Output the [X, Y] coordinate of the center of the cell containing the given text.  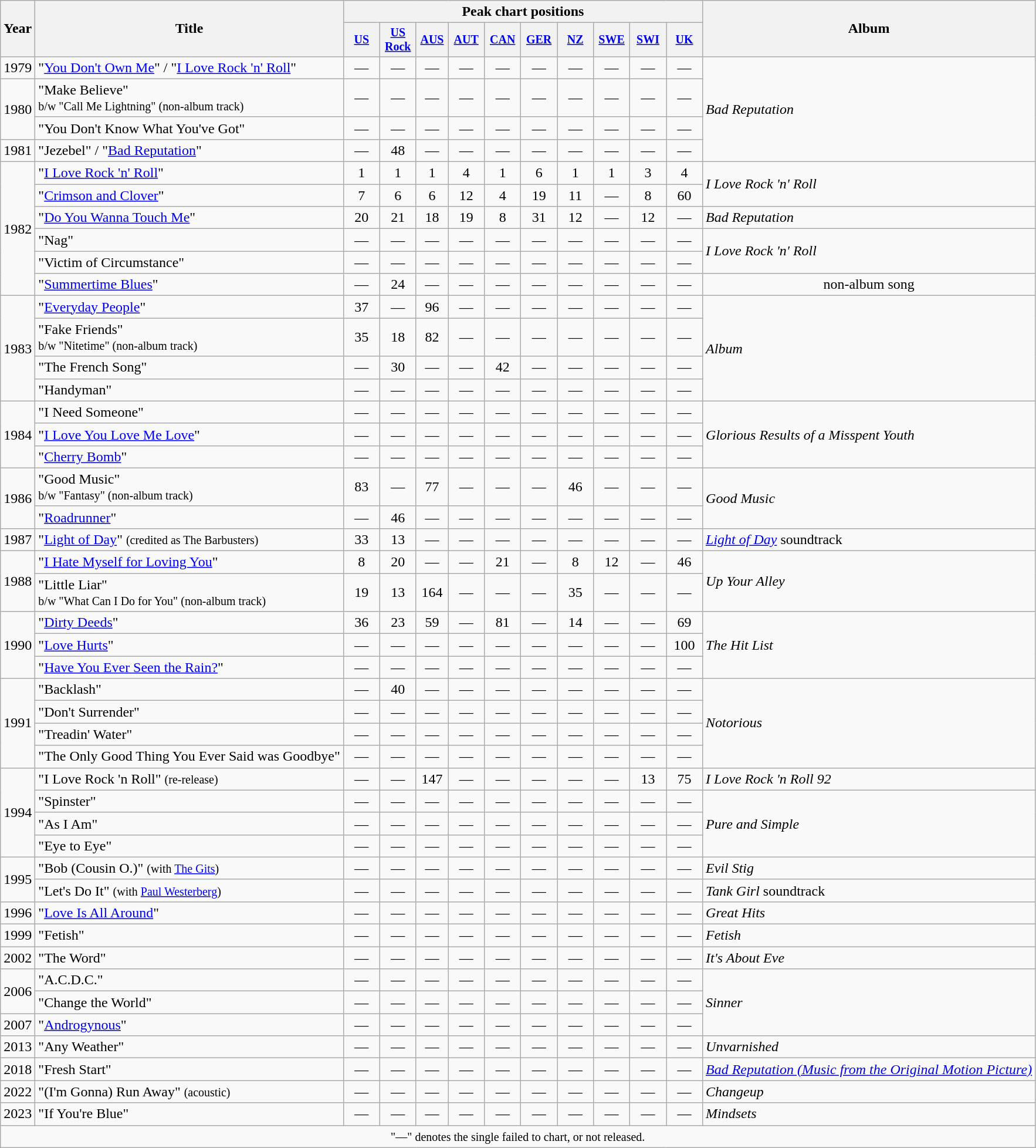
I Love Rock 'n Roll 92 [869, 779]
SWE [612, 40]
Peak chart positions [523, 12]
"Jezebel" / "Bad Reputation" [189, 150]
It's About Eve [869, 958]
"Make Believe"b/w "Call Me Lightning" (non-album track) [189, 97]
"A.C.D.C." [189, 980]
"Summertime Blues" [189, 285]
UK [685, 40]
33 [361, 539]
AUT [466, 40]
"I Love Rock 'n' Roll" [189, 173]
1995 [18, 879]
"Love Is All Around" [189, 913]
Bad Reputation (Music from the Original Motion Picture) [869, 1069]
96 [432, 307]
Tank Girl soundtrack [869, 890]
US Rock [398, 40]
"Fake Friends"b/w "Nitetime" (non-album track) [189, 337]
1983 [18, 349]
"The Only Good Thing You Ever Said was Goodbye" [189, 757]
"I Love Rock 'n Roll" (re-release) [189, 779]
"Change the World" [189, 1002]
2018 [18, 1069]
2006 [18, 991]
"The French Song" [189, 367]
60 [685, 195]
"Spinster" [189, 801]
Sinner [869, 1002]
"—" denotes the single failed to chart, or not released. [518, 1136]
Title [189, 29]
"Roadrunner" [189, 517]
"You Don't Know What You've Got" [189, 128]
"Cherry Bomb" [189, 457]
"Handyman" [189, 390]
CAN [503, 40]
"If You're Blue" [189, 1114]
31 [539, 218]
"Love Hurts" [189, 645]
147 [432, 779]
7 [361, 195]
1979 [18, 67]
100 [685, 645]
"Any Weather" [189, 1047]
GER [539, 40]
"Let's Do It" (with Paul Westerberg) [189, 890]
"Androgynous" [189, 1025]
"Fresh Start" [189, 1069]
1996 [18, 913]
1984 [18, 434]
Pure and Simple [869, 823]
"I Love You Love Me Love" [189, 434]
Notorious [869, 723]
3 [648, 173]
1991 [18, 723]
"Nag" [189, 240]
1986 [18, 498]
Evil Stig [869, 868]
"Do You Wanna Touch Me" [189, 218]
Good Music [869, 498]
US [361, 40]
1999 [18, 936]
"The Word" [189, 958]
"Everyday People" [189, 307]
2007 [18, 1025]
69 [685, 623]
"You Don't Own Me" / "I Love Rock 'n' Roll" [189, 67]
36 [361, 623]
Up Your Alley [869, 581]
"Victim of Circumstance" [189, 262]
40 [398, 690]
The Hit List [869, 645]
82 [432, 337]
NZ [575, 40]
"Fetish" [189, 936]
"Crimson and Clover" [189, 195]
"Have You Ever Seen the Rain?" [189, 667]
1982 [18, 229]
"Treadin' Water" [189, 734]
"(I'm Gonna) Run Away" (acoustic) [189, 1092]
Great Hits [869, 913]
"As I Am" [189, 823]
2013 [18, 1047]
75 [685, 779]
48 [398, 150]
"I Hate Myself for Loving You" [189, 562]
83 [361, 487]
2023 [18, 1114]
"Light of Day" (credited as The Barbusters) [189, 539]
2022 [18, 1092]
Changeup [869, 1092]
Light of Day soundtrack [869, 539]
"Good Music"b/w "Fantasy" (non-album track) [189, 487]
"I Need Someone" [189, 412]
"Don't Surrender" [189, 712]
30 [398, 367]
37 [361, 307]
Glorious Results of a Misspent Youth [869, 434]
"Bob (Cousin O.)" (with The Gits) [189, 868]
11 [575, 195]
"Dirty Deeds" [189, 623]
23 [398, 623]
2002 [18, 958]
non-album song [869, 285]
Mindsets [869, 1114]
Unvarnished [869, 1047]
Fetish [869, 936]
81 [503, 623]
42 [503, 367]
24 [398, 285]
14 [575, 623]
Year [18, 29]
77 [432, 487]
"Eye to Eye" [189, 846]
59 [432, 623]
1988 [18, 581]
1994 [18, 812]
SWI [648, 40]
1981 [18, 150]
1987 [18, 539]
1980 [18, 109]
1990 [18, 645]
"Backlash" [189, 690]
AUS [432, 40]
"Little Liar"b/w "What Can I Do for You" (non-album track) [189, 593]
164 [432, 593]
